Scan for the cell matching the given text and deliver its [x, y] coordinate at center. 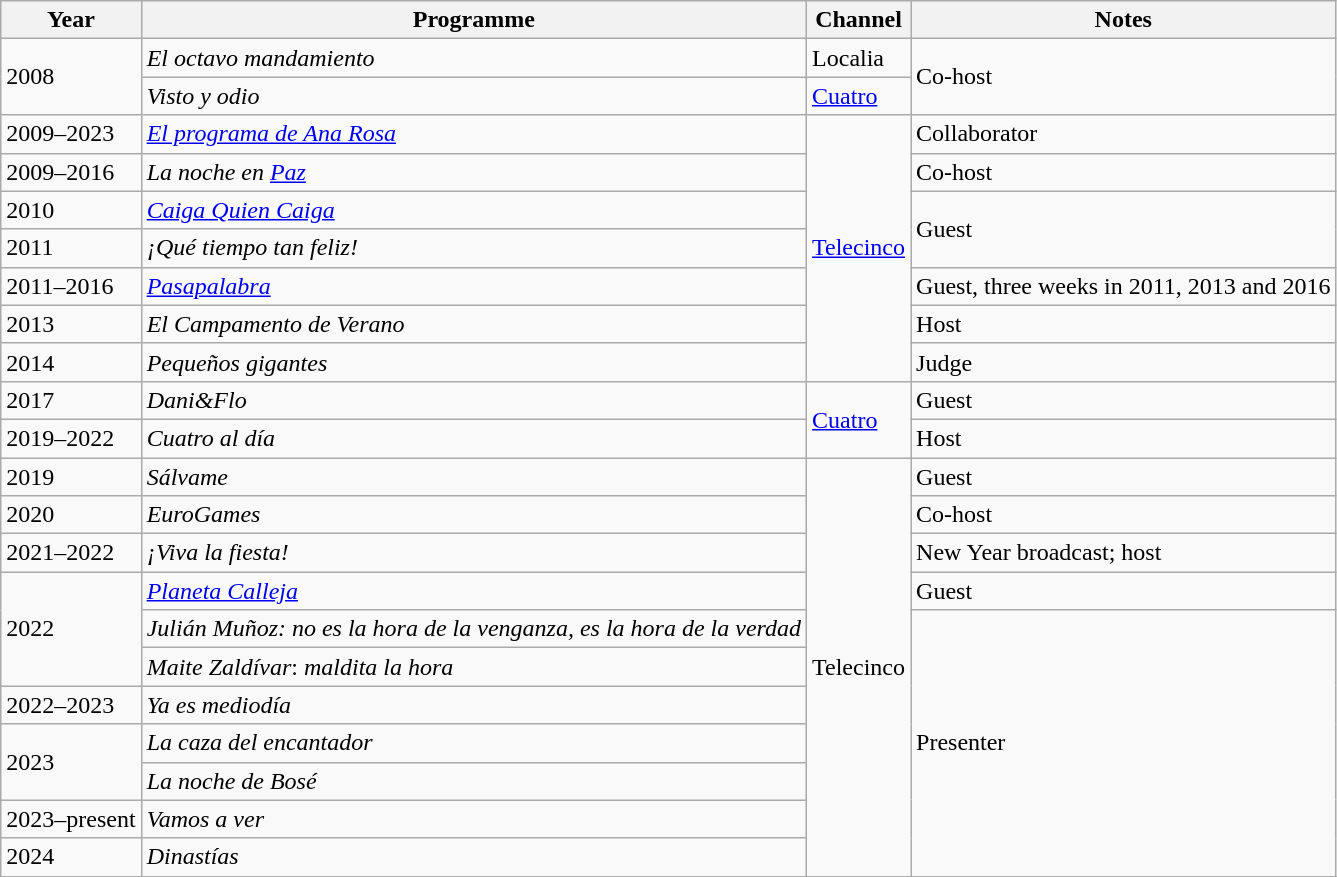
Dinastías [474, 857]
2011–2016 [71, 286]
2020 [71, 515]
Localia [859, 58]
2010 [71, 210]
2011 [71, 248]
2014 [71, 362]
Julián Muñoz: no es la hora de la venganza, es la hora de la verdad [474, 629]
2008 [71, 77]
Cuatro al día [474, 438]
Sálvame [474, 477]
Channel [859, 20]
Planeta Calleja [474, 591]
2009–2016 [71, 172]
2009–2023 [71, 134]
El Campamento de Verano [474, 324]
Presenter [1124, 743]
Pequeños gigantes [474, 362]
Vamos a ver [474, 819]
2013 [71, 324]
¡Qué tiempo tan feliz! [474, 248]
Pasapalabra [474, 286]
El programa de Ana Rosa [474, 134]
Year [71, 20]
¡Viva la fiesta! [474, 553]
La noche en Paz [474, 172]
2023 [71, 762]
2019 [71, 477]
Ya es mediodía [474, 705]
Visto y odio [474, 96]
Judge [1124, 362]
Maite Zaldívar: maldita la hora [474, 667]
Dani&Flo [474, 400]
New Year broadcast; host [1124, 553]
Programme [474, 20]
2023–present [71, 819]
Collaborator [1124, 134]
Notes [1124, 20]
2022–2023 [71, 705]
2017 [71, 400]
2022 [71, 629]
2024 [71, 857]
2019–2022 [71, 438]
Caiga Quien Caiga [474, 210]
EuroGames [474, 515]
La noche de Bosé [474, 781]
El octavo mandamiento [474, 58]
La caza del encantador [474, 743]
2021–2022 [71, 553]
Guest, three weeks in 2011, 2013 and 2016 [1124, 286]
